Provide the (x, y) coordinate of the cell's center where the given text is located.  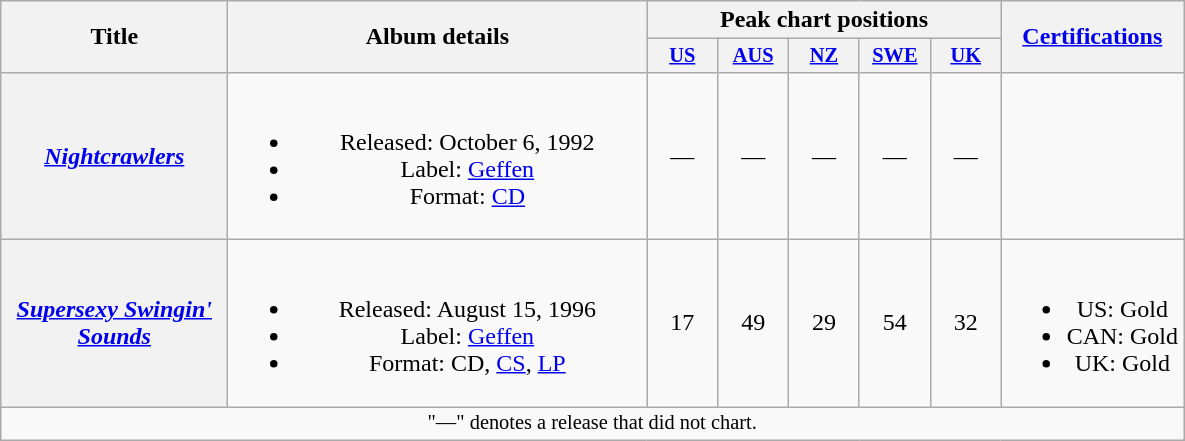
US: GoldCAN: GoldUK: Gold (1092, 324)
54 (894, 324)
Released: August 15, 1996Label: GeffenFormat: CD, CS, LP (438, 324)
17 (682, 324)
Nightcrawlers (114, 156)
Album details (438, 37)
SWE (894, 56)
Certifications (1092, 37)
US (682, 56)
Released: October 6, 1992Label: GeffenFormat: CD (438, 156)
UK (966, 56)
Supersexy Swingin' Sounds (114, 324)
Peak chart positions (824, 20)
49 (754, 324)
29 (824, 324)
Title (114, 37)
"—" denotes a release that did not chart. (592, 424)
NZ (824, 56)
32 (966, 324)
AUS (754, 56)
